Output the [X, Y] coordinate of the center of the cell containing the given text.  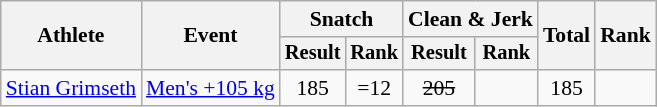
Men's +105 kg [210, 88]
Clean & Jerk [470, 19]
Event [210, 36]
Athlete [71, 36]
205 [439, 88]
=12 [374, 88]
Stian Grimseth [71, 88]
Snatch [342, 19]
Total [566, 36]
